Provide the [x, y] coordinate of the cell's center where the given text is located.  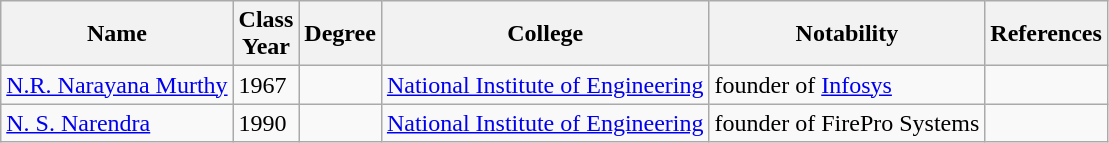
1990 [266, 123]
1967 [266, 85]
founder of FirePro Systems [847, 123]
Name [117, 34]
Notability [847, 34]
N. S. Narendra [117, 123]
References [1046, 34]
N.R. Narayana Murthy [117, 85]
College [545, 34]
ClassYear [266, 34]
Degree [340, 34]
founder of Infosys [847, 85]
